Capture the cell that displays the provided text and extract its (X, Y) central coordinate. 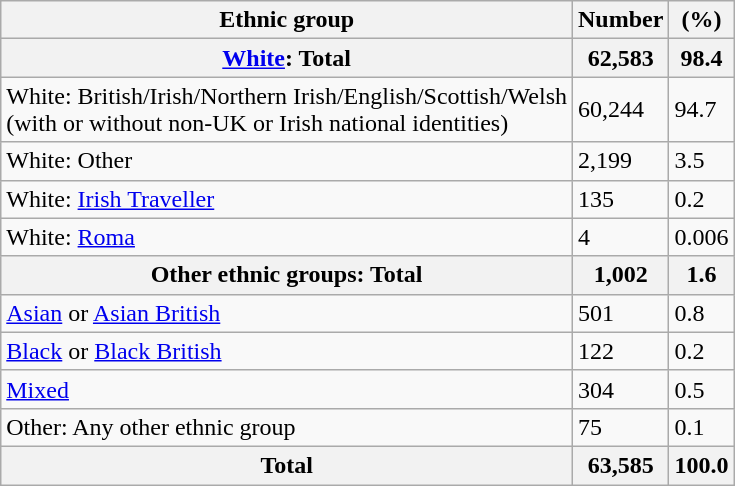
White: Total (287, 58)
122 (621, 351)
White: Irish Traveller (287, 199)
3.5 (702, 161)
4 (621, 237)
304 (621, 389)
White: Other (287, 161)
100.0 (702, 465)
0.8 (702, 313)
1,002 (621, 275)
Total (287, 465)
White: Roma (287, 237)
Ethnic group (287, 20)
1.6 (702, 275)
75 (621, 427)
501 (621, 313)
63,585 (621, 465)
0.1 (702, 427)
135 (621, 199)
60,244 (621, 110)
94.7 (702, 110)
98.4 (702, 58)
Mixed (287, 389)
Other ethnic groups: Total (287, 275)
Asian or Asian British (287, 313)
White: British/Irish/Northern Irish/English/Scottish/Welsh (with or without non-UK or Irish national identities) (287, 110)
Black or Black British (287, 351)
Number (621, 20)
0.006 (702, 237)
(%) (702, 20)
0.5 (702, 389)
62,583 (621, 58)
2,199 (621, 161)
Other: Any other ethnic group (287, 427)
